Extract the (x, y) coordinate from the center of the cell holding the provided text.  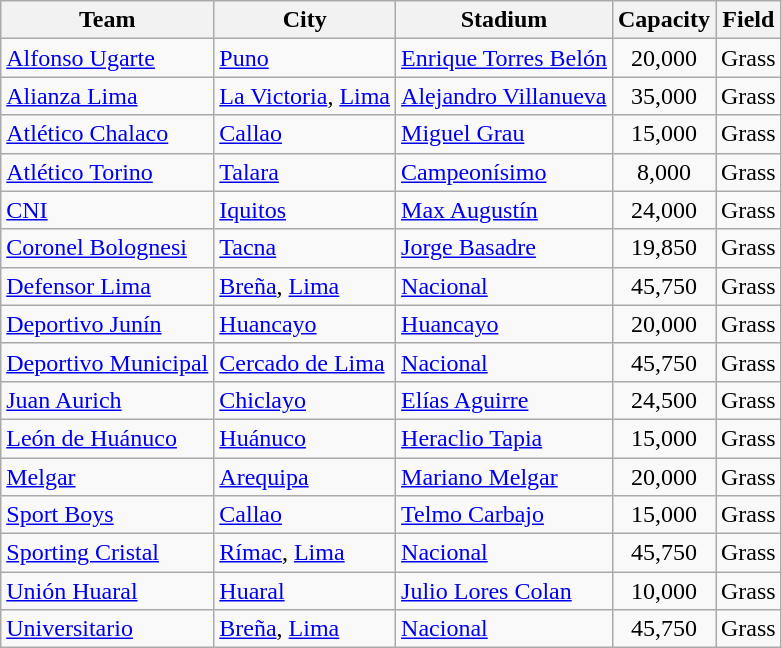
Cercado de Lima (305, 362)
Capacity (664, 20)
León de Huánuco (108, 438)
Iquitos (305, 210)
Defensor Lima (108, 286)
24,000 (664, 210)
La Victoria, Lima (305, 96)
Puno (305, 58)
Arequipa (305, 477)
Unión Huaral (108, 591)
Deportivo Junín (108, 324)
19,850 (664, 248)
Field (749, 20)
35,000 (664, 96)
Jorge Basadre (504, 248)
Tacna (305, 248)
Miguel Grau (504, 134)
Huaral (305, 591)
Rímac, Lima (305, 553)
Heraclio Tapia (504, 438)
Alejandro Villanueva (504, 96)
24,500 (664, 400)
City (305, 20)
Talara (305, 172)
Atlético Torino (108, 172)
Deportivo Municipal (108, 362)
Campeonísimo (504, 172)
Team (108, 20)
Telmo Carbajo (504, 515)
Mariano Melgar (504, 477)
8,000 (664, 172)
Universitario (108, 629)
Alfonso Ugarte (108, 58)
Sporting Cristal (108, 553)
Enrique Torres Belón (504, 58)
Max Augustín (504, 210)
Huánuco (305, 438)
Elías Aguirre (504, 400)
CNI (108, 210)
Juan Aurich (108, 400)
Chiclayo (305, 400)
10,000 (664, 591)
Alianza Lima (108, 96)
Stadium (504, 20)
Coronel Bolognesi (108, 248)
Atlético Chalaco (108, 134)
Julio Lores Colan (504, 591)
Sport Boys (108, 515)
Melgar (108, 477)
